Identify which cell holds the provided text, then report its (X, Y) central coordinate. 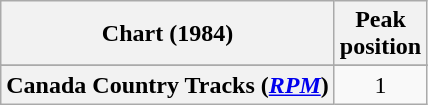
Peakposition (380, 34)
Canada Country Tracks (RPM) (168, 85)
Chart (1984) (168, 34)
1 (380, 85)
